For the text-containing cell, return its midpoint in [X, Y] coordinate format. 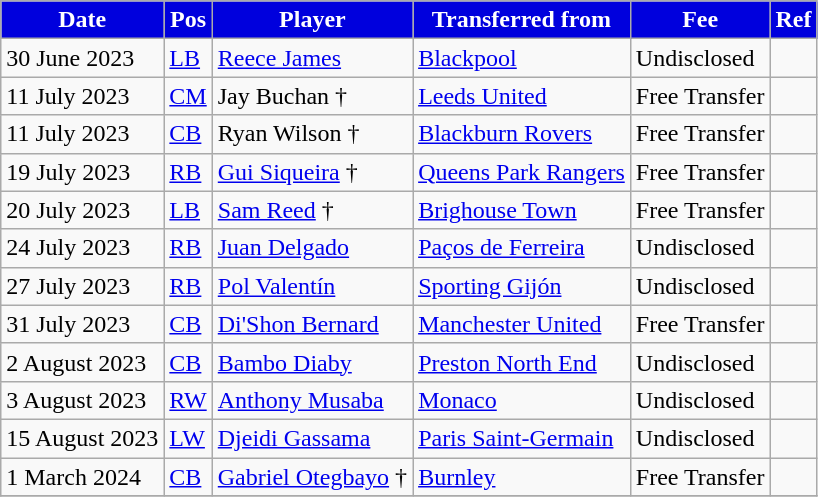
Preston North End [522, 362]
Gui Siqueira † [312, 172]
CM [188, 96]
Blackburn Rovers [522, 134]
Pol Valentín [312, 286]
24 July 2023 [82, 248]
Bambo Diaby [312, 362]
Sporting Gijón [522, 286]
Manchester United [522, 324]
Ryan Wilson † [312, 134]
31 July 2023 [82, 324]
30 June 2023 [82, 58]
20 July 2023 [82, 210]
Di'Shon Bernard [312, 324]
Djeidi Gassama [312, 438]
15 August 2023 [82, 438]
Player [312, 20]
Burnley [522, 477]
19 July 2023 [82, 172]
Blackpool [522, 58]
Reece James [312, 58]
Paris Saint-Germain [522, 438]
Date [82, 20]
Queens Park Rangers [522, 172]
2 August 2023 [82, 362]
Fee [700, 20]
LW [188, 438]
Juan Delgado [312, 248]
Ref [794, 20]
1 March 2024 [82, 477]
Paços de Ferreira [522, 248]
Brighouse Town [522, 210]
Jay Buchan † [312, 96]
Leeds United [522, 96]
Pos [188, 20]
Gabriel Otegbayo † [312, 477]
27 July 2023 [82, 286]
Anthony Musaba [312, 400]
Transferred from [522, 20]
Monaco [522, 400]
Sam Reed † [312, 210]
3 August 2023 [82, 400]
RW [188, 400]
